Locate the cell with the specified text and output its (X, Y) center coordinate. 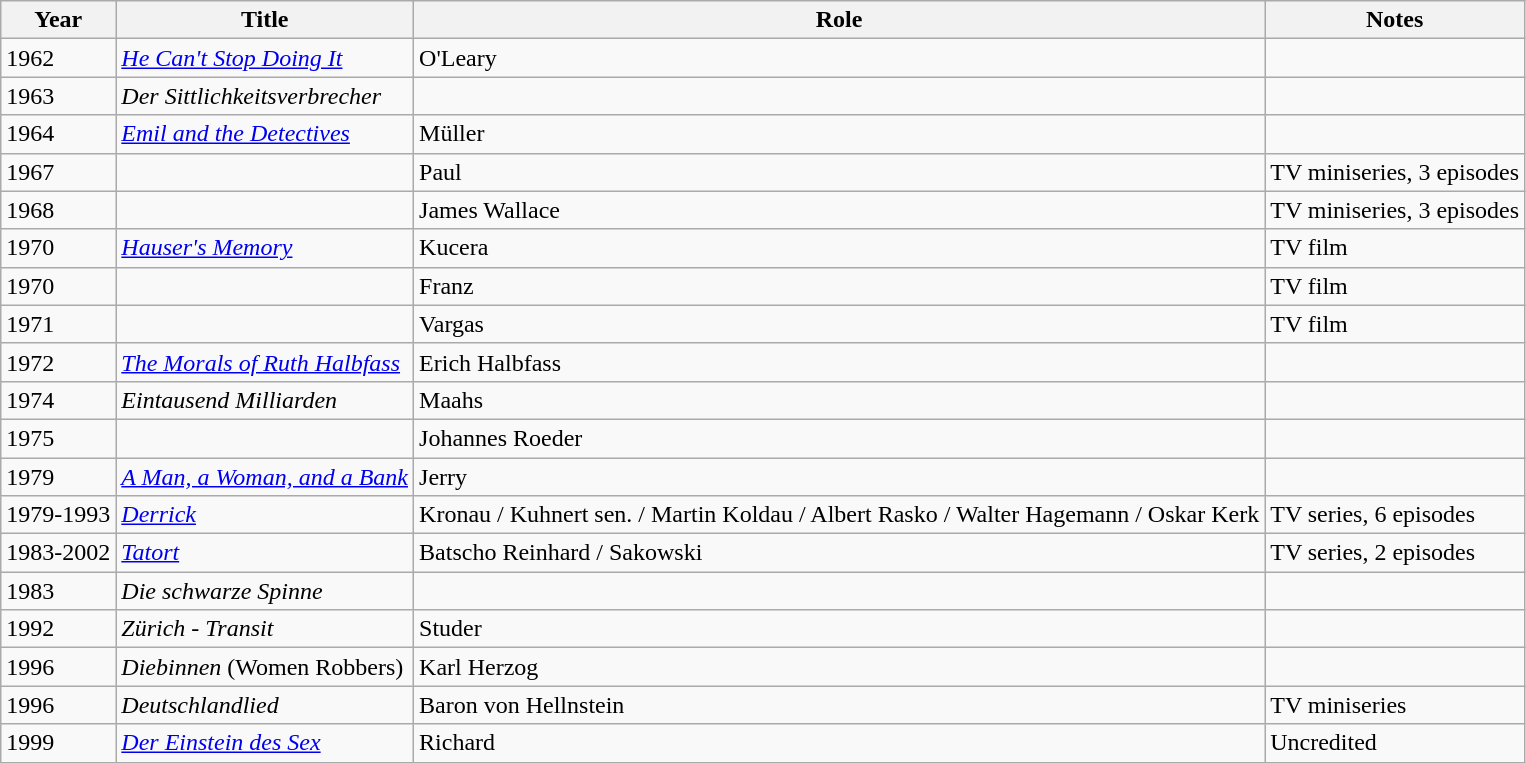
James Wallace (840, 210)
1974 (58, 400)
Title (265, 20)
Kronau / Kuhnert sen. / Martin Koldau / Albert Rasko / Walter Hagemann / Oskar Kerk (840, 515)
Diebinnen (Women Robbers) (265, 667)
1992 (58, 629)
Deutschlandlied (265, 705)
Studer (840, 629)
1968 (58, 210)
Franz (840, 286)
Paul (840, 172)
O'Leary (840, 58)
Jerry (840, 477)
Müller (840, 134)
1963 (58, 96)
1972 (58, 362)
Der Sittlichkeitsverbrecher (265, 96)
Eintausend Milliarden (265, 400)
1979 (58, 477)
Role (840, 20)
The Morals of Ruth Halbfass (265, 362)
Karl Herzog (840, 667)
Uncredited (1395, 743)
He Can't Stop Doing It (265, 58)
Year (58, 20)
Erich Halbfass (840, 362)
TV series, 2 episodes (1395, 553)
1962 (58, 58)
Batscho Reinhard / Sakowski (840, 553)
1967 (58, 172)
A Man, a Woman, and a Bank (265, 477)
1983 (58, 591)
1999 (58, 743)
Baron von Hellnstein (840, 705)
Richard (840, 743)
Hauser's Memory (265, 248)
Zürich - Transit (265, 629)
Emil and the Detectives (265, 134)
Vargas (840, 324)
Maahs (840, 400)
TV series, 6 episodes (1395, 515)
Johannes Roeder (840, 438)
Der Einstein des Sex (265, 743)
1971 (58, 324)
1975 (58, 438)
Notes (1395, 20)
1983-2002 (58, 553)
1979-1993 (58, 515)
TV miniseries (1395, 705)
Kucera (840, 248)
1964 (58, 134)
Derrick (265, 515)
Tatort (265, 553)
Die schwarze Spinne (265, 591)
